Determine the [x, y] coordinate at the center of the cell enclosing the given text.  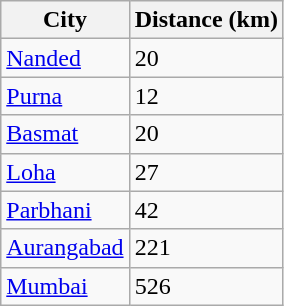
Loha [65, 172]
Parbhani [65, 210]
526 [206, 286]
42 [206, 210]
Purna [65, 96]
221 [206, 248]
27 [206, 172]
Mumbai [65, 286]
Distance (km) [206, 20]
12 [206, 96]
Aurangabad [65, 248]
Basmat [65, 134]
Nanded [65, 58]
City [65, 20]
